Identify which cell holds the provided text, then report its [x, y] central coordinate. 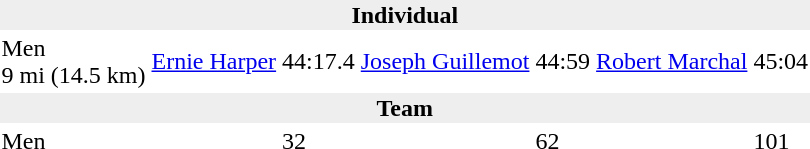
Ernie Harper [214, 62]
Team [405, 108]
44:59 [563, 62]
Men9 mi (14.5 km) [74, 62]
Individual [405, 15]
Joseph Guillemot [445, 62]
Robert Marchal [672, 62]
44:17.4 [319, 62]
45:04 [781, 62]
